Identify which cell holds the provided text, then report its [X, Y] central coordinate. 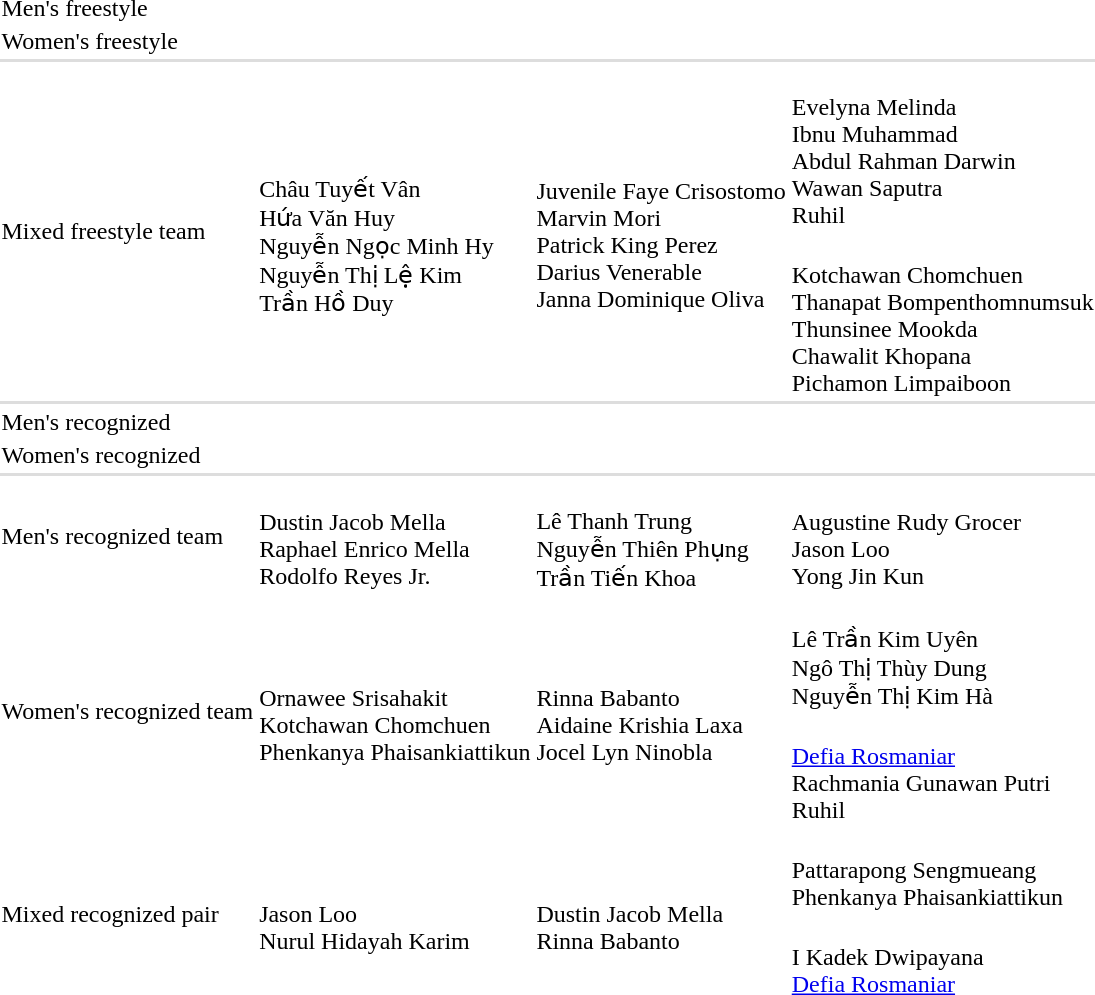
Augustine Rudy GrocerJason LooYong Jin Kun [942, 536]
Châu Tuyết VânHứa Văn Huy Nguyễn Ngọc Minh HyNguyễn Thị Lệ KimTrần Hồ Duy [395, 232]
Ornawee SrisahakitKotchawan ChomchuenPhenkanya Phaisankiattikun [395, 711]
Men's recognized [128, 422]
Dustin Jacob MellaRaphael Enrico MellaRodolfo Reyes Jr. [395, 536]
Women's freestyle [128, 41]
Pattarapong SengmueangPhenkanya Phaisankiattikun [942, 870]
Lê Trần Kim UyênNgô Thị Thùy DungNguyễn Thị Kim Hà [942, 654]
Evelyna MelindaIbnu MuhammadAbdul Rahman DarwinWawan SaputraRuhil [942, 148]
Mixed freestyle team [128, 232]
Kotchawan ChomchuenThanapat BompenthomnumsukThunsinee MookdaChawalit KhopanaPichamon Limpaiboon [942, 316]
Women's recognized [128, 455]
Men's recognized team [128, 536]
Women's recognized team [128, 711]
Juvenile Faye CrisostomoMarvin MoriPatrick King PerezDarius VenerableJanna Dominique Oliva [661, 232]
Rinna BabantoAidaine Krishia LaxaJocel Lyn Ninobla [661, 711]
Lê Thanh TrungNguyễn Thiên PhụngTrần Tiến Khoa [661, 536]
Defia RosmaniarRachmania Gunawan PutriRuhil [942, 770]
